Output the [x, y] coordinate of the center of the cell containing the given text.  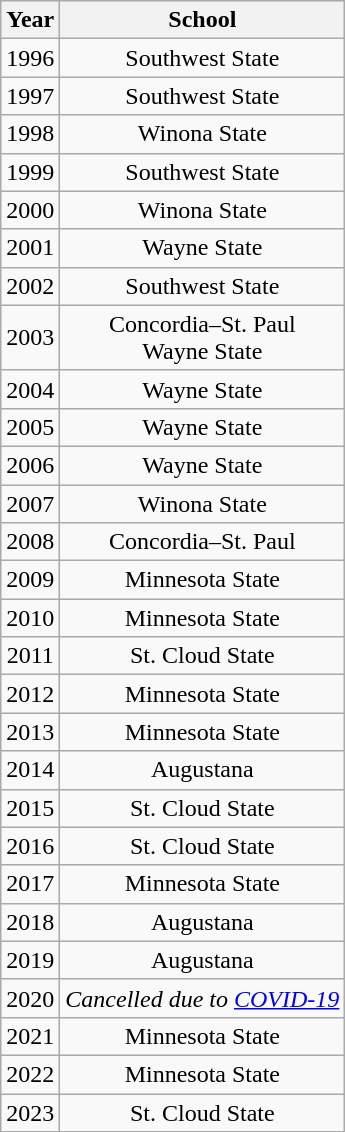
1999 [30, 172]
2019 [30, 960]
School [202, 20]
2002 [30, 286]
Concordia–St. Paul [202, 542]
2015 [30, 808]
Cancelled due to COVID-19 [202, 998]
2017 [30, 884]
Concordia–St. PaulWayne State [202, 338]
2020 [30, 998]
Year [30, 20]
2012 [30, 694]
1997 [30, 96]
2001 [30, 248]
2003 [30, 338]
2008 [30, 542]
2016 [30, 846]
2007 [30, 503]
2011 [30, 656]
2022 [30, 1074]
2018 [30, 922]
2009 [30, 580]
2006 [30, 465]
2023 [30, 1113]
1996 [30, 58]
2000 [30, 210]
2021 [30, 1036]
2004 [30, 389]
2010 [30, 618]
2013 [30, 732]
2005 [30, 427]
1998 [30, 134]
2014 [30, 770]
